Detect which cell encompasses the target text, then output its [X, Y] center coordinate. 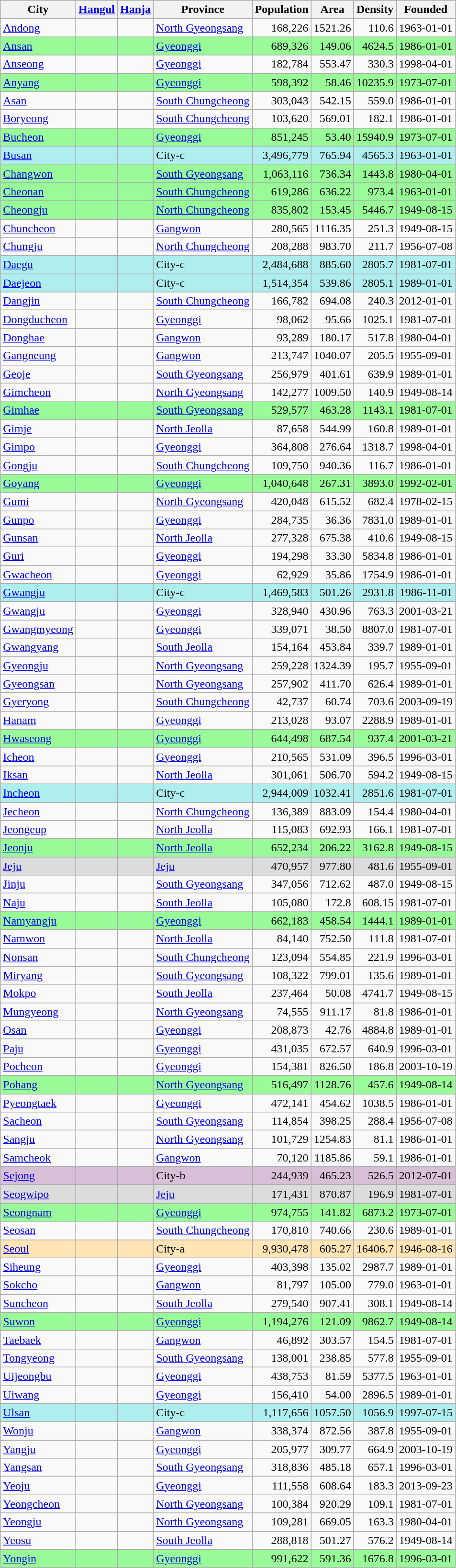
2013-09-23 [426, 1486]
153.45 [332, 210]
1009.50 [332, 392]
Daegu [38, 265]
2805.1 [375, 283]
Ulsan [38, 1413]
Iksan [38, 775]
Uiwang [38, 1395]
303,043 [281, 101]
54.00 [332, 1395]
Siheung [38, 1267]
539.86 [332, 283]
Area [332, 10]
9,930,478 [281, 1249]
Province [203, 10]
1443.8 [375, 173]
1040.07 [332, 356]
154.5 [375, 1340]
70,120 [281, 1158]
Andong [38, 28]
398.25 [332, 1121]
Population [281, 10]
Density [375, 10]
Suncheon [38, 1303]
Yangsan [38, 1467]
506.70 [332, 775]
318,836 [281, 1467]
149.06 [332, 46]
598,392 [281, 82]
213,747 [281, 356]
Gongju [38, 465]
752.50 [332, 939]
481.6 [375, 866]
163.3 [375, 1522]
526.5 [375, 1176]
59.1 [375, 1158]
Yeongju [38, 1522]
Chuncheon [38, 228]
205,977 [281, 1449]
5446.7 [375, 210]
907.41 [332, 1303]
196.9 [375, 1194]
Pyeongtaek [38, 1103]
42.76 [332, 1030]
Suwon [38, 1321]
110.6 [375, 28]
Gwangyang [38, 647]
111.8 [375, 939]
1754.9 [375, 575]
36.36 [332, 519]
472,141 [281, 1103]
1946-08-16 [426, 1249]
308.1 [375, 1303]
364,808 [281, 447]
180.17 [332, 338]
115,083 [281, 830]
2931.8 [375, 593]
Naju [38, 902]
6873.2 [375, 1212]
City [38, 10]
238.85 [332, 1358]
46,892 [281, 1340]
154,381 [281, 1066]
81.59 [332, 1376]
Yeongcheon [38, 1504]
1254.83 [332, 1139]
652,234 [281, 848]
2012-07-01 [426, 1176]
2896.5 [375, 1395]
City-a [203, 1249]
58.46 [332, 82]
940.36 [332, 465]
288,818 [281, 1540]
1,469,583 [281, 593]
183.3 [375, 1486]
1143.1 [375, 410]
576.2 [375, 1540]
237,464 [281, 993]
259,228 [281, 666]
883.09 [332, 812]
170,810 [281, 1230]
594.2 [375, 775]
542.15 [332, 101]
53.40 [332, 137]
42,737 [281, 702]
662,183 [281, 921]
Jeongeup [38, 830]
5834.8 [375, 556]
328,940 [281, 611]
Anseong [38, 64]
240.3 [375, 301]
870.87 [332, 1194]
1,040,648 [281, 483]
5377.5 [375, 1376]
205.5 [375, 356]
301,061 [281, 775]
2288.9 [375, 720]
544.99 [332, 429]
3893.0 [375, 483]
1992-02-01 [426, 483]
Tongyeong [38, 1358]
Gwangmyeong [38, 629]
100,384 [281, 1504]
182,784 [281, 64]
463.28 [332, 410]
1,514,354 [281, 283]
470,957 [281, 866]
123,094 [281, 957]
639.9 [375, 374]
911.17 [332, 1012]
121.09 [332, 1321]
Gunpo [38, 519]
920.29 [332, 1504]
885.60 [332, 265]
Sangju [38, 1139]
2,944,009 [281, 793]
339.7 [375, 647]
156,410 [281, 1395]
Busan [38, 155]
210,565 [281, 756]
1,194,276 [281, 1321]
431,035 [281, 1048]
Namwon [38, 939]
182.1 [375, 119]
401.61 [332, 374]
487.0 [375, 884]
38.50 [332, 629]
284,735 [281, 519]
619,286 [281, 192]
Yeoju [38, 1486]
1116.35 [332, 228]
111,558 [281, 1486]
Wonju [38, 1431]
Bucheon [38, 137]
303.57 [332, 1340]
799.01 [332, 975]
Gyeongju [38, 666]
457.6 [375, 1084]
765.94 [332, 155]
74,555 [281, 1012]
Mokpo [38, 993]
Chungju [38, 247]
Sokcho [38, 1285]
2987.7 [375, 1267]
Yongin [38, 1558]
347,056 [281, 884]
Yangju [38, 1449]
109.1 [375, 1504]
396.5 [375, 756]
35.86 [332, 575]
Guri [38, 556]
669.05 [332, 1522]
1,063,116 [281, 173]
Hanam [38, 720]
10235.9 [375, 82]
Ansan [38, 46]
City-b [203, 1176]
166.1 [375, 830]
109,281 [281, 1522]
50.08 [332, 993]
Taebaek [38, 1340]
3162.8 [375, 848]
977.80 [332, 866]
529,577 [281, 410]
615.52 [332, 501]
779.0 [375, 1285]
689,326 [281, 46]
872.56 [332, 1431]
1978-02-15 [426, 501]
1676.8 [375, 1558]
Miryang [38, 975]
114,854 [281, 1121]
Cheongju [38, 210]
1185.86 [332, 1158]
763.3 [375, 611]
Seogwipo [38, 1194]
142,277 [281, 392]
Seosan [38, 1230]
937.4 [375, 738]
279,540 [281, 1303]
9862.7 [375, 1321]
60.74 [332, 702]
309.77 [332, 1449]
208,873 [281, 1030]
116.7 [375, 465]
458.54 [332, 921]
664.9 [375, 1449]
339,071 [281, 629]
81.8 [375, 1012]
105,080 [281, 902]
531.09 [332, 756]
2012-01-01 [426, 301]
81,797 [281, 1285]
3,496,779 [281, 155]
973.4 [375, 192]
140.9 [375, 392]
Asan [38, 101]
277,328 [281, 538]
644,498 [281, 738]
974,755 [281, 1212]
Changwon [38, 173]
138,001 [281, 1358]
569.01 [332, 119]
626.4 [375, 684]
Hwaseong [38, 738]
15940.9 [375, 137]
221.9 [375, 957]
Daejeon [38, 283]
1318.7 [375, 447]
Yeosu [38, 1540]
194,298 [281, 556]
Donghae [38, 338]
1032.41 [332, 793]
Gumi [38, 501]
62,929 [281, 575]
420,048 [281, 501]
Gimpo [38, 447]
Gwacheon [38, 575]
657.1 [375, 1467]
195.7 [375, 666]
160.8 [375, 429]
Samcheok [38, 1158]
851,245 [281, 137]
1986-11-01 [426, 593]
Hanja [136, 10]
211.7 [375, 247]
2,484,688 [281, 265]
8807.0 [375, 629]
Pocheon [38, 1066]
Hangul [97, 10]
136,389 [281, 812]
740.66 [332, 1230]
387.8 [375, 1431]
554.85 [332, 957]
991,622 [281, 1558]
559.0 [375, 101]
453.84 [332, 647]
208,288 [281, 247]
135.02 [332, 1267]
1038.5 [375, 1103]
2851.6 [375, 793]
Dongducheon [38, 319]
835,802 [281, 210]
Jeonju [38, 848]
166,782 [281, 301]
Gyeongsan [38, 684]
256,979 [281, 374]
95.66 [332, 319]
591.36 [332, 1558]
251.3 [375, 228]
1,117,656 [281, 1413]
1025.1 [375, 319]
411.70 [332, 684]
605.27 [332, 1249]
Goyang [38, 483]
1056.9 [375, 1413]
267.31 [332, 483]
577.8 [375, 1358]
672.57 [332, 1048]
4884.8 [375, 1030]
553.47 [332, 64]
93,289 [281, 338]
276.64 [332, 447]
16406.7 [375, 1249]
154,164 [281, 647]
687.54 [332, 738]
84,140 [281, 939]
4565.3 [375, 155]
Gunsan [38, 538]
2003-09-19 [426, 702]
4624.5 [375, 46]
403,398 [281, 1267]
736.34 [332, 173]
Boryeong [38, 119]
1324.39 [332, 666]
1444.1 [375, 921]
501.27 [332, 1540]
154.4 [375, 812]
Jecheon [38, 812]
Founded [426, 10]
Cheonan [38, 192]
517.8 [375, 338]
186.8 [375, 1066]
Seoul [38, 1249]
Uijeongbu [38, 1376]
Icheon [38, 756]
Gyeryong [38, 702]
Incheon [38, 793]
Paju [38, 1048]
826.50 [332, 1066]
983.70 [332, 247]
171,431 [281, 1194]
692.93 [332, 830]
33.30 [332, 556]
7831.0 [375, 519]
516,497 [281, 1084]
Dangjin [38, 301]
330.3 [375, 64]
81.1 [375, 1139]
485.18 [332, 1467]
675.38 [332, 538]
410.6 [375, 538]
288.4 [375, 1121]
Gimje [38, 429]
608.64 [332, 1486]
501.26 [332, 593]
465.23 [332, 1176]
1057.50 [332, 1413]
98,062 [281, 319]
454.62 [332, 1103]
230.6 [375, 1230]
694.08 [332, 301]
280,565 [281, 228]
135.6 [375, 975]
640.9 [375, 1048]
Mungyeong [38, 1012]
108,322 [281, 975]
608.15 [375, 902]
172.8 [332, 902]
712.62 [332, 884]
438,753 [281, 1376]
636.22 [332, 192]
87,658 [281, 429]
257,902 [281, 684]
Sejong [38, 1176]
Gimcheon [38, 392]
213,028 [281, 720]
Jinju [38, 884]
682.4 [375, 501]
Sacheon [38, 1121]
430.96 [332, 611]
93.07 [332, 720]
Geoje [38, 374]
2805.7 [375, 265]
1128.76 [332, 1084]
109,750 [281, 465]
168,226 [281, 28]
1997-07-15 [426, 1413]
1521.26 [332, 28]
103,620 [281, 119]
338,374 [281, 1431]
Anyang [38, 82]
Gimhae [38, 410]
101,729 [281, 1139]
244,939 [281, 1176]
141.82 [332, 1212]
Seongnam [38, 1212]
105.00 [332, 1285]
Osan [38, 1030]
Namyangju [38, 921]
Pohang [38, 1084]
4741.7 [375, 993]
Nonsan [38, 957]
206.22 [332, 848]
703.6 [375, 702]
Gangneung [38, 356]
